Provide the [x, y] coordinate of the cell's center where the given text is located.  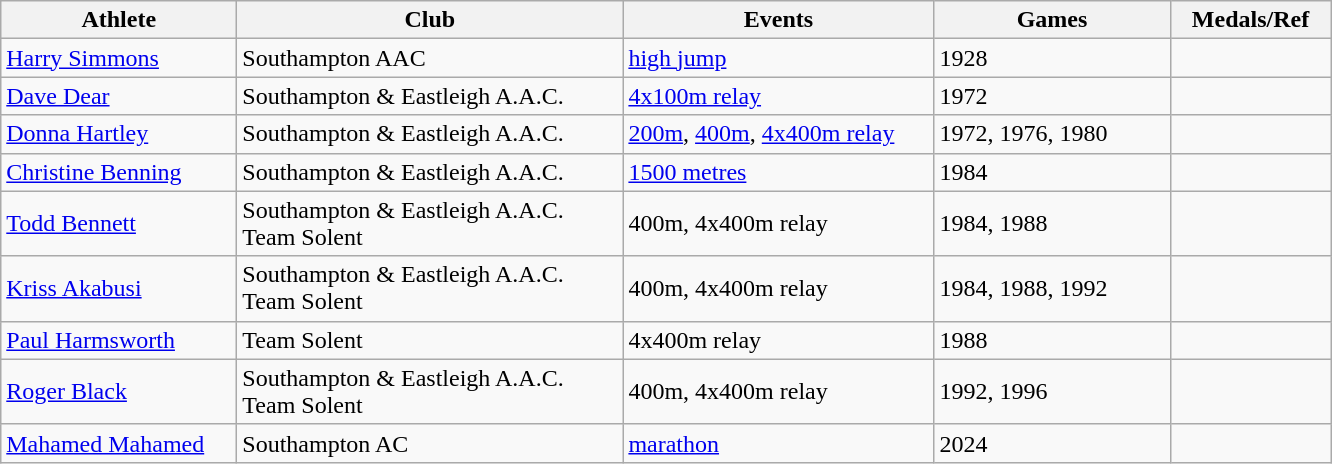
Games [1052, 20]
1972 [1052, 96]
Christine Benning [119, 172]
high jump [778, 58]
Southampton AC [430, 443]
Paul Harmsworth [119, 340]
Kriss Akabusi [119, 288]
Southampton AAC [430, 58]
1972, 1976, 1980 [1052, 134]
1992, 1996 [1052, 392]
1984 [1052, 172]
2024 [1052, 443]
Roger Black [119, 392]
Todd Bennett [119, 224]
Dave Dear [119, 96]
Medals/Ref [1250, 20]
marathon [778, 443]
200m, 400m, 4x400m relay [778, 134]
1988 [1052, 340]
1984, 1988, 1992 [1052, 288]
Team Solent [430, 340]
4x400m relay [778, 340]
Events [778, 20]
Harry Simmons [119, 58]
Donna Hartley [119, 134]
4x100m relay [778, 96]
1928 [1052, 58]
Athlete [119, 20]
Mahamed Mahamed [119, 443]
1500 metres [778, 172]
1984, 1988 [1052, 224]
Club [430, 20]
